Identify which cell holds the provided text, then report its (X, Y) central coordinate. 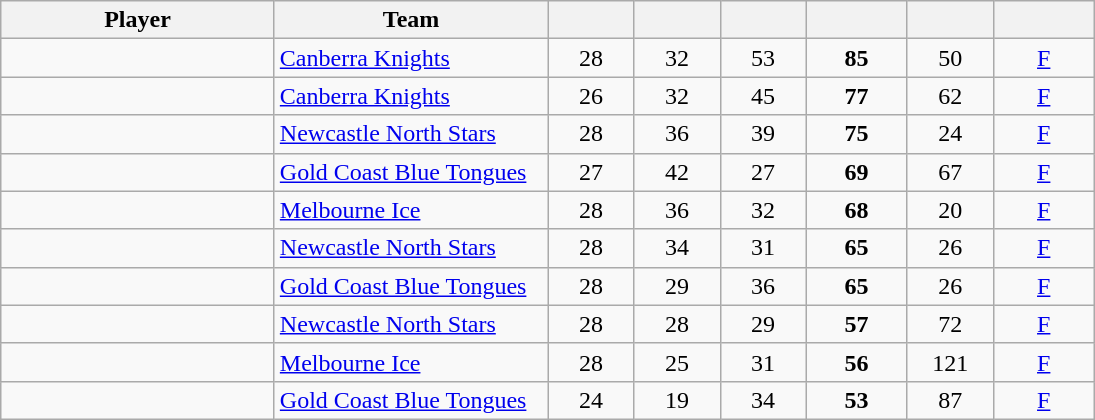
57 (856, 324)
85 (856, 58)
56 (856, 362)
67 (950, 172)
39 (763, 134)
42 (677, 172)
62 (950, 96)
45 (763, 96)
69 (856, 172)
25 (677, 362)
68 (856, 210)
Player (138, 20)
77 (856, 96)
20 (950, 210)
19 (677, 400)
50 (950, 58)
72 (950, 324)
Team (411, 20)
121 (950, 362)
87 (950, 400)
75 (856, 134)
